For the text-containing cell, return its midpoint in (X, Y) coordinate format. 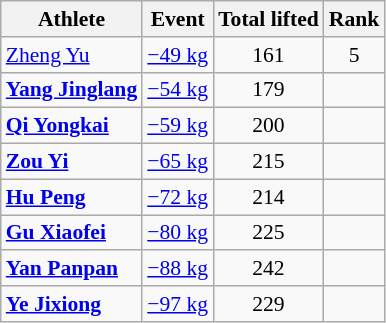
161 (268, 55)
Zou Yi (72, 162)
Total lifted (268, 19)
Gu Xiaofei (72, 233)
Ye Jixiong (72, 304)
Yang Jinglang (72, 90)
Qi Yongkai (72, 126)
242 (268, 269)
−80 kg (178, 233)
Hu Peng (72, 197)
Rank (354, 19)
229 (268, 304)
−65 kg (178, 162)
215 (268, 162)
−49 kg (178, 55)
−54 kg (178, 90)
225 (268, 233)
Zheng Yu (72, 55)
Yan Panpan (72, 269)
5 (354, 55)
−97 kg (178, 304)
179 (268, 90)
−88 kg (178, 269)
200 (268, 126)
−72 kg (178, 197)
Event (178, 19)
−59 kg (178, 126)
214 (268, 197)
Athlete (72, 19)
